Capture the cell that displays the provided text and extract its [x, y] central coordinate. 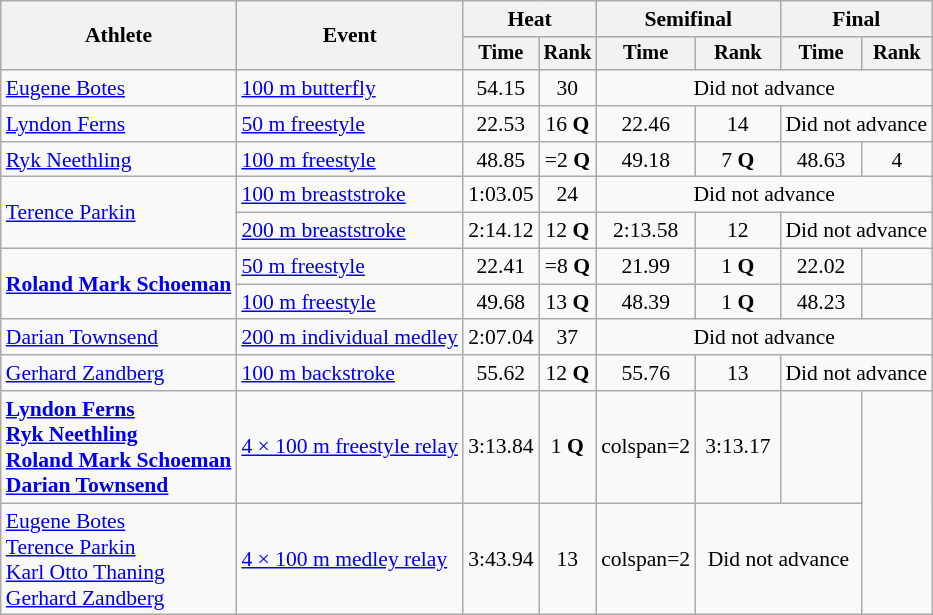
22.41 [500, 267]
100 m backstroke [350, 373]
16 Q [568, 124]
24 [568, 195]
55.76 [646, 373]
Lyndon Ferns [119, 124]
3:43.94 [500, 559]
22.53 [500, 124]
48.63 [820, 160]
21.99 [646, 267]
22.02 [820, 267]
54.15 [500, 88]
Eugene BotesTerence ParkinKarl Otto ThaningGerhard Zandberg [119, 559]
4 [897, 160]
Athlete [119, 36]
Final [856, 19]
Roland Mark Schoeman [119, 284]
13 Q [568, 302]
22.46 [646, 124]
12 [738, 231]
4 × 100 m medley relay [350, 559]
Gerhard Zandberg [119, 373]
Terence Parkin [119, 212]
48.39 [646, 302]
2:14.12 [500, 231]
Semifinal [688, 19]
Eugene Botes [119, 88]
1:03.05 [500, 195]
49.18 [646, 160]
100 m breaststroke [350, 195]
Darian Townsend [119, 338]
3:13.84 [500, 447]
48.85 [500, 160]
200 m individual medley [350, 338]
49.68 [500, 302]
14 [738, 124]
2:13.58 [646, 231]
2:07.04 [500, 338]
Ryk Neethling [119, 160]
100 m butterfly [350, 88]
Event [350, 36]
Heat [530, 19]
30 [568, 88]
200 m breaststroke [350, 231]
Lyndon FernsRyk NeethlingRoland Mark SchoemanDarian Townsend [119, 447]
3:13.17 [738, 447]
=8 Q [568, 267]
55.62 [500, 373]
37 [568, 338]
7 Q [738, 160]
=2 Q [568, 160]
48.23 [820, 302]
4 × 100 m freestyle relay [350, 447]
